Scan for the cell matching the given text and deliver its (X, Y) coordinate at center. 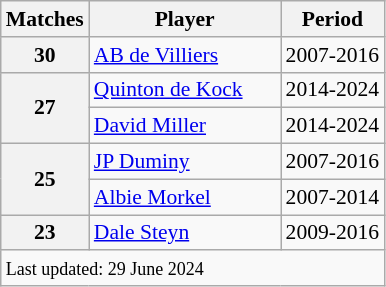
AB de Villiers (185, 55)
27 (45, 108)
30 (45, 55)
23 (45, 233)
Player (185, 19)
25 (45, 180)
2009-2016 (333, 233)
2007-2014 (333, 197)
Period (333, 19)
Last updated: 29 June 2024 (192, 269)
Matches (45, 19)
Dale Steyn (185, 233)
JP Duminy (185, 162)
David Miller (185, 126)
Albie Morkel (185, 197)
Quinton de Kock (185, 90)
